Provide the [X, Y] coordinate of the cell's center where the given text is located.  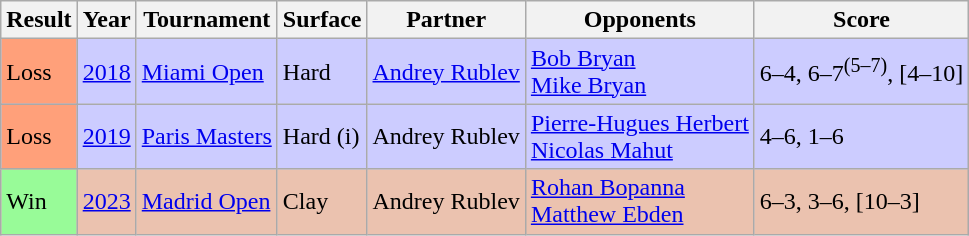
Paris Masters [206, 136]
Tournament [206, 20]
2023 [106, 202]
Madrid Open [206, 202]
Clay [322, 202]
Pierre-Hugues Herbert Nicolas Mahut [640, 136]
6–4, 6–7(5–7), [4–10] [861, 72]
Opponents [640, 20]
2018 [106, 72]
Bob Bryan Mike Bryan [640, 72]
Surface [322, 20]
Partner [446, 20]
Year [106, 20]
6–3, 3–6, [10–3] [861, 202]
Score [861, 20]
Hard [322, 72]
Result [39, 20]
Miami Open [206, 72]
Hard (i) [322, 136]
4–6, 1–6 [861, 136]
2019 [106, 136]
Rohan Bopanna Matthew Ebden [640, 202]
Win [39, 202]
